Scan for the cell matching the given text and deliver its [X, Y] coordinate at center. 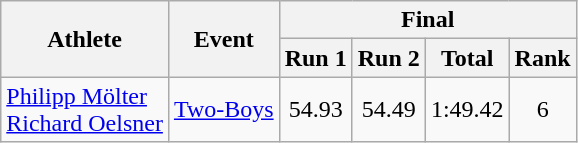
1:49.42 [467, 110]
6 [542, 110]
54.93 [316, 110]
Run 2 [388, 58]
Rank [542, 58]
Philipp MölterRichard Oelsner [85, 110]
54.49 [388, 110]
Run 1 [316, 58]
Total [467, 58]
Athlete [85, 39]
Final [428, 20]
Two-Boys [224, 110]
Event [224, 39]
